Locate the cell with the specified text and output its (X, Y) center coordinate. 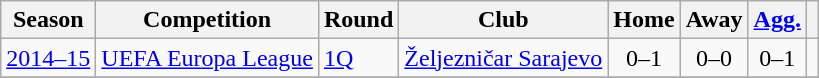
0–0 (714, 58)
Season (48, 20)
Away (714, 20)
2014–15 (48, 58)
1Q (358, 58)
Željezničar Sarajevo (504, 58)
Club (504, 20)
Home (644, 20)
Round (358, 20)
UEFA Europa League (208, 58)
Agg. (777, 20)
Competition (208, 20)
